Identify which cell holds the provided text, then report its (x, y) central coordinate. 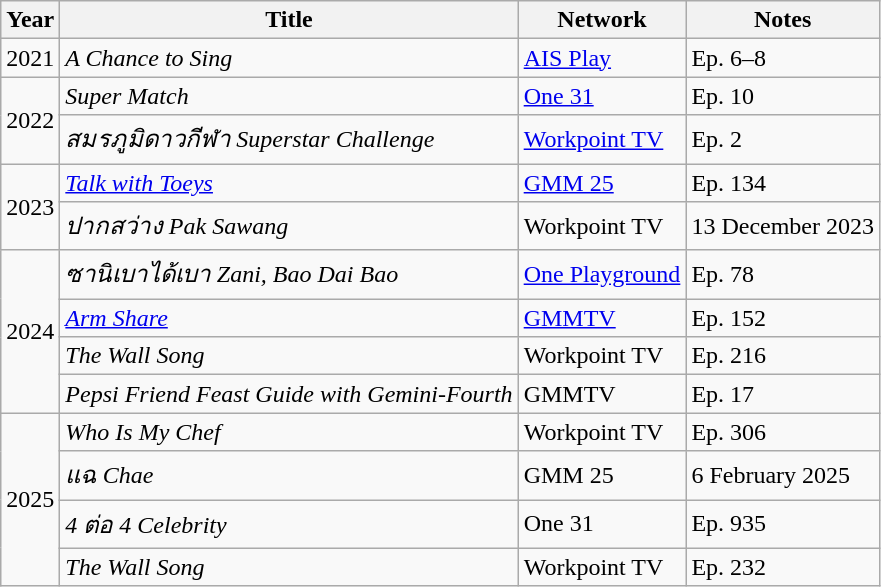
Ep. 10 (783, 96)
สมรภูมิดาวกีฬา Superstar Challenge (289, 140)
Notes (783, 20)
Network (602, 20)
13 December 2023 (783, 226)
Ep. 306 (783, 432)
Ep. 216 (783, 356)
Talk with Toeys (289, 183)
Ep. 17 (783, 394)
ซานิเบาได้เบา Zani, Bao Dai Bao (289, 274)
2025 (30, 500)
Arm Share (289, 318)
Ep. 6–8 (783, 58)
Ep. 935 (783, 524)
4 ต่อ 4 Celebrity (289, 524)
Ep. 78 (783, 274)
2024 (30, 332)
ปากสว่าง Pak Sawang (289, 226)
Pepsi Friend Feast Guide with Gemini-Fourth (289, 394)
Ep. 134 (783, 183)
แฉ Chae (289, 476)
6 February 2025 (783, 476)
Who Is My Chef (289, 432)
2021 (30, 58)
Super Match (289, 96)
Ep. 152 (783, 318)
Year (30, 20)
A Chance to Sing (289, 58)
2023 (30, 208)
2022 (30, 120)
One Playground (602, 274)
Title (289, 20)
Ep. 232 (783, 567)
Ep. 2 (783, 140)
AIS Play (602, 58)
